Return the (X, Y) coordinate for the center point of the cell that contains the specified text.  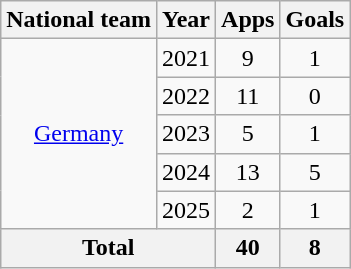
2021 (186, 58)
9 (248, 58)
Apps (248, 20)
Year (186, 20)
0 (315, 96)
8 (315, 248)
2022 (186, 96)
National team (79, 20)
2025 (186, 210)
40 (248, 248)
2024 (186, 172)
2 (248, 210)
Total (108, 248)
2023 (186, 134)
Goals (315, 20)
13 (248, 172)
11 (248, 96)
Germany (79, 134)
